Pinpoint the cell where the given text exists, returning its [X, Y] midpoint coordinate. 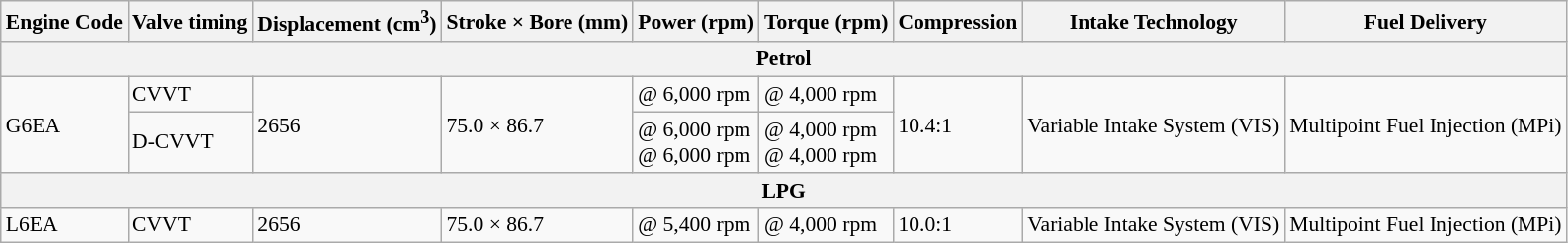
Petrol [784, 59]
Intake Technology [1153, 22]
Fuel Delivery [1426, 22]
@ 5,400 rpm [696, 225]
Compression [957, 22]
Valve timing [190, 22]
Torque (rpm) [827, 22]
@ 6,000 rpm [696, 95]
@ 6,000 rpm @ 6,000 rpm [696, 142]
10.0:1 [957, 225]
Power (rpm) [696, 22]
L6EA [64, 225]
Displacement (cm3) [346, 22]
Stroke × Bore (mm) [537, 22]
10.4:1 [957, 124]
G6EA [64, 124]
LPG [784, 191]
D-CVVT [190, 142]
Engine Code [64, 22]
@ 4,000 rpm @ 4,000 rpm [827, 142]
